For the text-containing cell, return its midpoint in (X, Y) coordinate format. 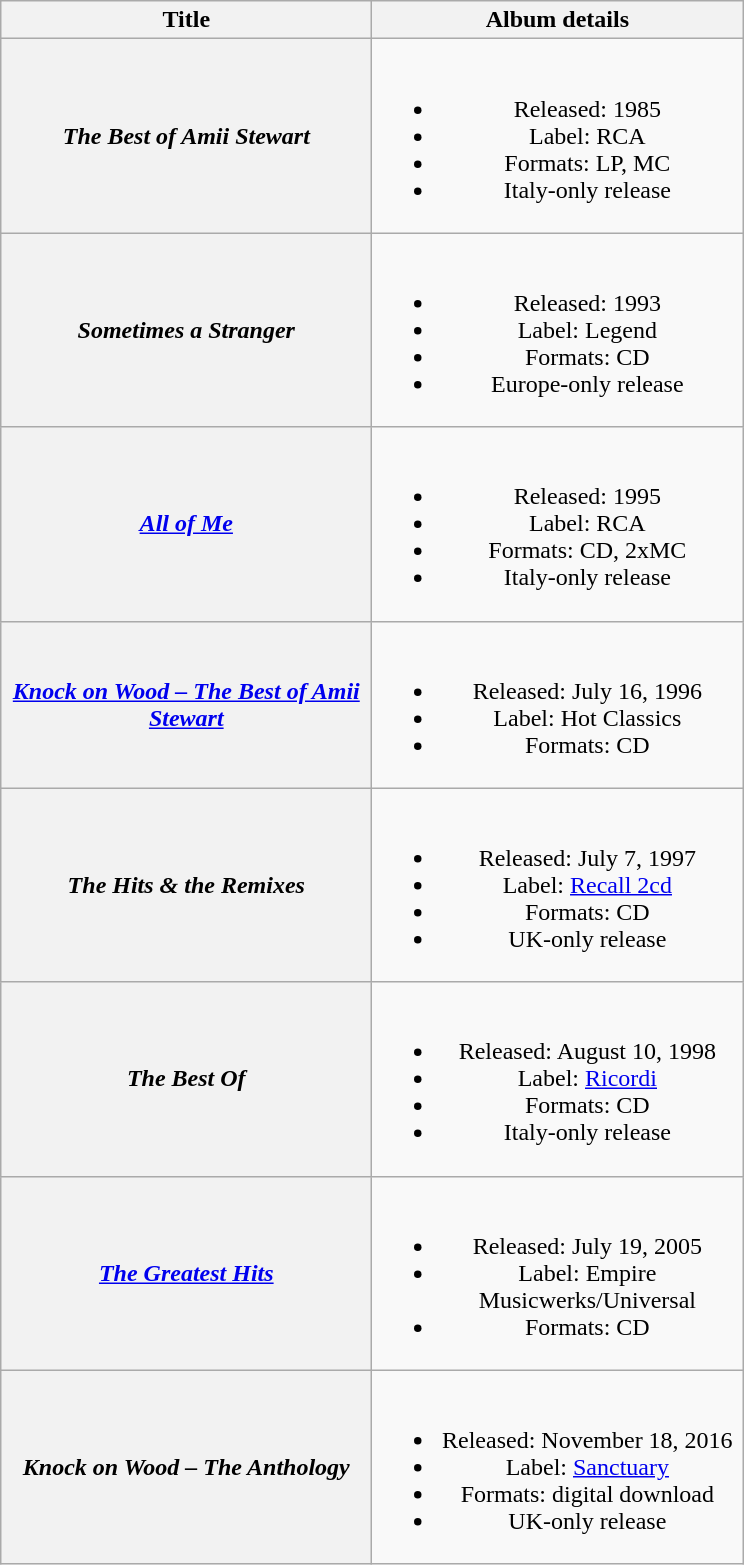
Sometimes a Stranger (186, 330)
The Greatest Hits (186, 1273)
Released: July 7, 1997Label: Recall 2cdFormats: CDUK-only release (558, 885)
The Hits & the Remixes (186, 885)
Knock on Wood – The Best of Amii Stewart (186, 704)
Released: July 16, 1996Label: Hot ClassicsFormats: CD (558, 704)
The Best of Amii Stewart (186, 136)
The Best Of (186, 1079)
Released: 1993Label: LegendFormats: CDEurope-only release (558, 330)
Released: July 19, 2005Label: Empire Musicwerks/UniversalFormats: CD (558, 1273)
Released: November 18, 2016Label: SanctuaryFormats: digital downloadUK-only release (558, 1467)
Released: August 10, 1998Label: RicordiFormats: CDItaly-only release (558, 1079)
Album details (558, 20)
Title (186, 20)
Released: 1995Label: RCAFormats: CD, 2xMCItaly-only release (558, 524)
Released: 1985Label: RCAFormats: LP, MCItaly-only release (558, 136)
All of Me (186, 524)
Knock on Wood – The Anthology (186, 1467)
